Locate the cell with the specified text and output its (X, Y) center coordinate. 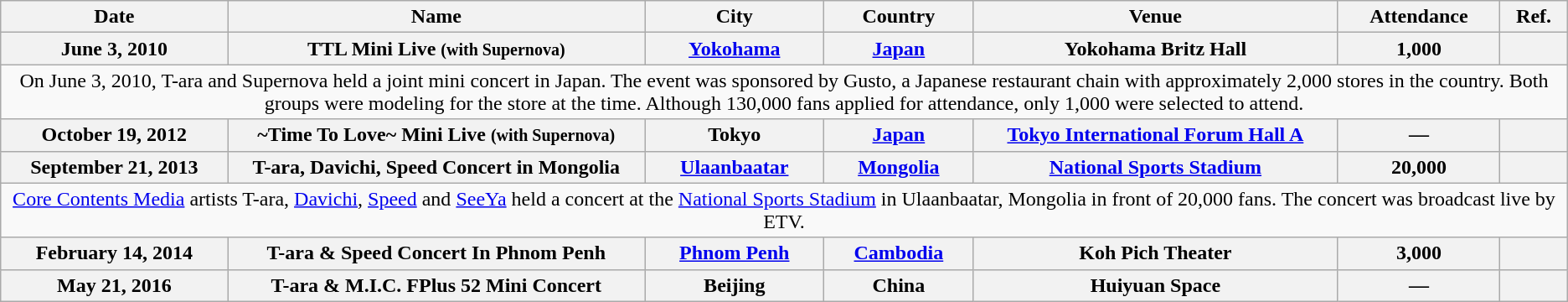
Ulaanbaatar (735, 167)
Name (436, 17)
~Time To Love~ Mini Live (with Supernova) (436, 135)
June 3, 2010 (114, 49)
1,000 (1419, 49)
T-ara, Davichi, Speed Concert in Mongolia (436, 167)
Phnom Penh (735, 253)
China (899, 285)
Koh Pich Theater (1156, 253)
City (735, 17)
Country (899, 17)
T-ara & M.I.C. FPlus 52 Mini Concert (436, 285)
October 19, 2012 (114, 135)
Date (114, 17)
Tokyo International Forum Hall A (1156, 135)
T-ara & Speed Concert In Phnom Penh (436, 253)
September 21, 2013 (114, 167)
Yokohama Britz Hall (1156, 49)
Beijing (735, 285)
Ref. (1534, 17)
May 21, 2016 (114, 285)
Yokohama (735, 49)
National Sports Stadium (1156, 167)
20,000 (1419, 167)
Attendance (1419, 17)
3,000 (1419, 253)
February 14, 2014 (114, 253)
Cambodia (899, 253)
Mongolia (899, 167)
Huiyuan Space (1156, 285)
Venue (1156, 17)
TTL Mini Live (with Supernova) (436, 49)
Tokyo (735, 135)
